Search for the cell housing the specified text and yield its (x, y) center coordinate. 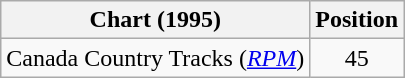
Canada Country Tracks (RPM) (156, 58)
Position (357, 20)
45 (357, 58)
Chart (1995) (156, 20)
